Find where the given text appears and provide that cell's center as [x, y] coordinate. 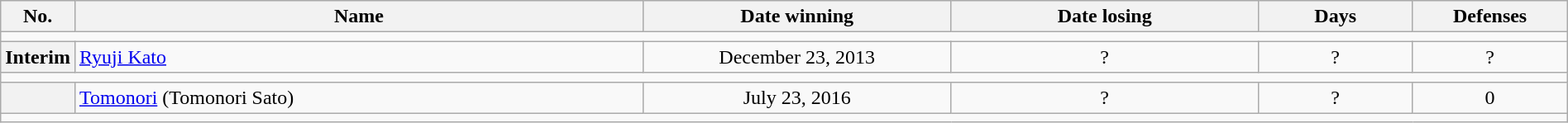
Name [359, 17]
0 [1490, 97]
Ryuji Kato [359, 57]
Days [1335, 17]
July 23, 2016 [796, 97]
Date losing [1105, 17]
Defenses [1490, 17]
Interim [38, 57]
Tomonori (Tomonori Sato) [359, 97]
No. [38, 17]
Date winning [796, 17]
December 23, 2013 [796, 57]
